Extract the (X, Y) coordinate from the center of the cell holding the provided text.  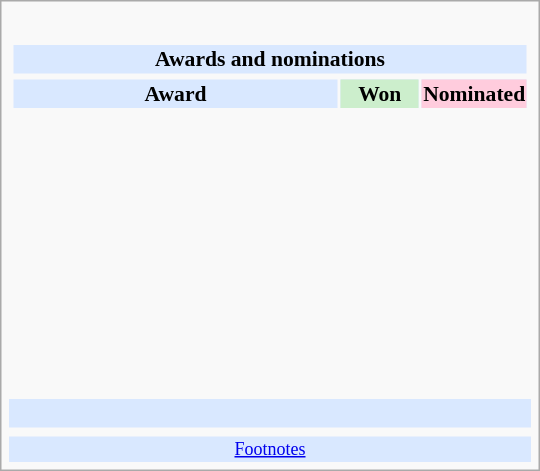
Won (380, 93)
Footnotes (270, 449)
Awards and nominations (270, 59)
Nominated (474, 93)
Awards and nominations Award Won Nominated (270, 206)
Award (175, 93)
